Extract the (x, y) coordinate from the center of the cell holding the provided text.  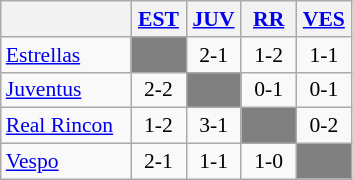
RR (268, 19)
JUV (214, 19)
2-2 (158, 90)
0-2 (324, 126)
EST (158, 19)
Vespo (66, 162)
Real Rincon (66, 126)
1-0 (268, 162)
Juventus (66, 90)
Estrellas (66, 55)
3-1 (214, 126)
VES (324, 19)
